For the text-containing cell, return its midpoint in [x, y] coordinate format. 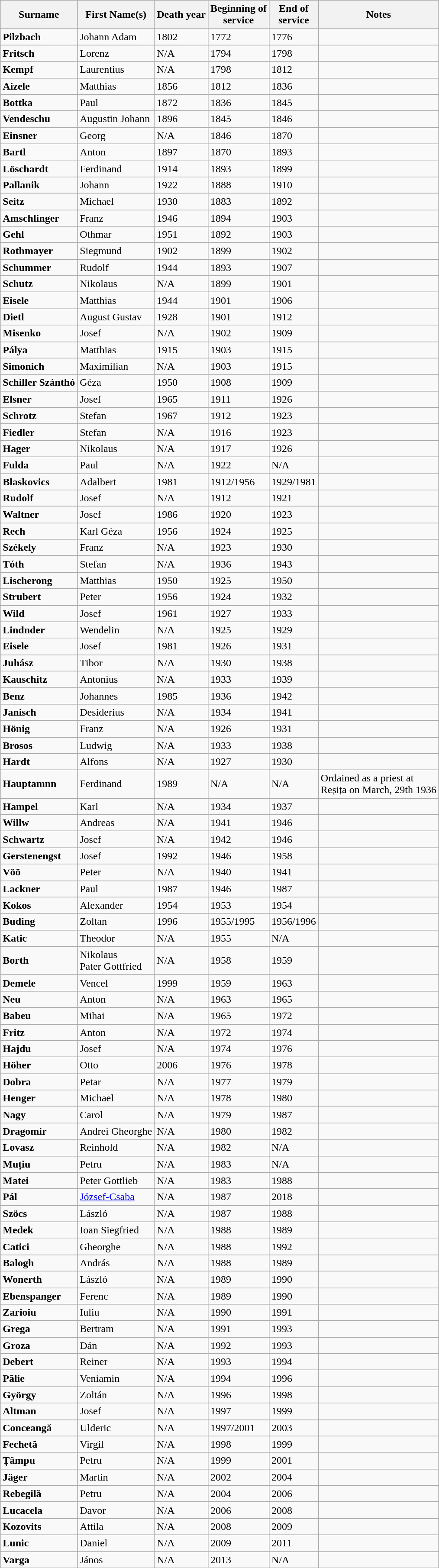
Iuliu [116, 1313]
1888 [238, 185]
Virgil [116, 1444]
Peter Gottlieb [116, 1181]
Janisch [39, 712]
Demele [39, 983]
Fritz [39, 1032]
Rech [39, 531]
Géza [116, 383]
Höher [39, 1065]
1929 [294, 630]
Kozovits [39, 1526]
1955/1995 [238, 922]
Henger [39, 1098]
Bertram [116, 1329]
1914 [181, 168]
János [116, 1560]
Dietl [39, 317]
1894 [238, 218]
Blaskovics [39, 482]
Löschardt [39, 168]
1772 [238, 37]
Jäger [39, 1477]
1997 [238, 1411]
1911 [238, 399]
1929/1981 [294, 482]
Simonich [39, 366]
Hager [39, 448]
1928 [181, 317]
Strubert [39, 597]
1916 [238, 432]
1920 [238, 515]
Wonerth [39, 1279]
1921 [294, 498]
Țâmpu [39, 1461]
1967 [181, 416]
Kempf [39, 70]
Rebegilă [39, 1494]
Martin [116, 1477]
Lackner [39, 889]
Medek [39, 1230]
Neu [39, 999]
Beginning of service [238, 15]
1961 [181, 613]
Elsner [39, 399]
1910 [294, 185]
György [39, 1395]
Borth [39, 960]
Kauschitz [39, 679]
Grega [39, 1329]
Augustin Johann [116, 119]
Desiderius [116, 712]
Johann Adam [116, 37]
1955 [238, 938]
Ludwig [116, 745]
Andrei Gheorghe [116, 1131]
Szöcs [39, 1213]
Dragomir [39, 1131]
Daniel [116, 1543]
Schutz [39, 284]
1897 [181, 152]
1932 [294, 597]
Adalbert [116, 482]
1956/1996 [294, 922]
Wild [39, 613]
Conceangă [39, 1428]
Siegmund [116, 251]
Andreas [116, 823]
Catici [39, 1246]
Zarioiu [39, 1313]
Gerstenengst [39, 856]
Surname [39, 15]
1986 [181, 515]
Brosos [39, 745]
Ordained as a priest at Reșița on March, 29th 1936 [378, 784]
Antonius [116, 679]
Lucacela [39, 1510]
2018 [294, 1197]
Gehl [39, 235]
2011 [294, 1543]
Schummer [39, 268]
1907 [294, 268]
Vöö [39, 872]
Lischerong [39, 581]
Lunic [39, 1543]
Attila [116, 1526]
Einsner [39, 136]
Karl Géza [116, 531]
Benz [39, 696]
Rothmayer [39, 251]
Lorenz [116, 53]
2001 [294, 1461]
Schiller Szánthó [39, 383]
Pilzbach [39, 37]
Johann [116, 185]
1997/2001 [238, 1428]
Hönig [39, 729]
Altman [39, 1411]
1802 [181, 37]
1953 [238, 905]
Amschlinger [39, 218]
Death year [181, 15]
Alfons [116, 762]
1906 [294, 300]
Ioan Siegfried [116, 1230]
Mihai [116, 1016]
Muțiu [39, 1164]
Kokos [39, 905]
1896 [181, 119]
Othmar [116, 235]
Maximilian [116, 366]
Reiner [116, 1362]
Nikolaus Pater Gottfried [116, 960]
Zoltán [116, 1395]
End of service [294, 15]
Babeu [39, 1016]
Fiedler [39, 432]
1977 [238, 1082]
2003 [294, 1428]
Székely [39, 548]
2002 [238, 1477]
Lovasz [39, 1148]
1951 [181, 235]
1908 [238, 383]
Varga [39, 1560]
Vencel [116, 983]
2013 [238, 1560]
1943 [294, 564]
Hampel [39, 807]
Laurentius [116, 70]
Karl [116, 807]
Matei [39, 1181]
1856 [181, 86]
Buding [39, 922]
Reinhold [116, 1148]
1872 [181, 103]
Ebenspanger [39, 1296]
Ulderic [116, 1428]
Katic [39, 938]
Gheorghe [116, 1246]
1912/1956 [238, 482]
Dobra [39, 1082]
Waltner [39, 515]
Ferenc [116, 1296]
József-Csaba [116, 1197]
August Gustav [116, 317]
Tibor [116, 663]
András [116, 1263]
Fritsch [39, 53]
Schrotz [39, 416]
Balogh [39, 1263]
1940 [238, 872]
Aizele [39, 86]
Hajdu [39, 1049]
Hauptamnn [39, 784]
Zoltan [116, 922]
Davor [116, 1510]
Fechetă [39, 1444]
Dán [116, 1345]
Vendeschu [39, 119]
1883 [238, 201]
Carol [116, 1115]
Tóth [39, 564]
Johannes [116, 696]
Pălie [39, 1378]
Otto [116, 1065]
Juhász [39, 663]
Bartl [39, 152]
Pál [39, 1197]
1937 [294, 807]
1776 [294, 37]
Pallanik [39, 185]
Willw [39, 823]
Schwartz [39, 839]
Notes [378, 15]
Theodor [116, 938]
Wendelin [116, 630]
1985 [181, 696]
Groza [39, 1345]
Alexander [116, 905]
Fulda [39, 465]
Pálya [39, 350]
1794 [238, 53]
Petar [116, 1082]
Hardt [39, 762]
Debert [39, 1362]
Seitz [39, 201]
Bottka [39, 103]
Lindnder [39, 630]
Nagy [39, 1115]
First Name(s) [116, 15]
Veniamin [116, 1378]
Misenko [39, 333]
Georg [116, 136]
1917 [238, 448]
1939 [294, 679]
